For the text-containing cell, return its midpoint in [x, y] coordinate format. 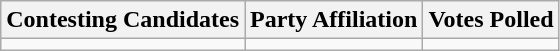
Party Affiliation [334, 20]
Contesting Candidates [123, 20]
Votes Polled [491, 20]
